For the text-containing cell, return its midpoint in [X, Y] coordinate format. 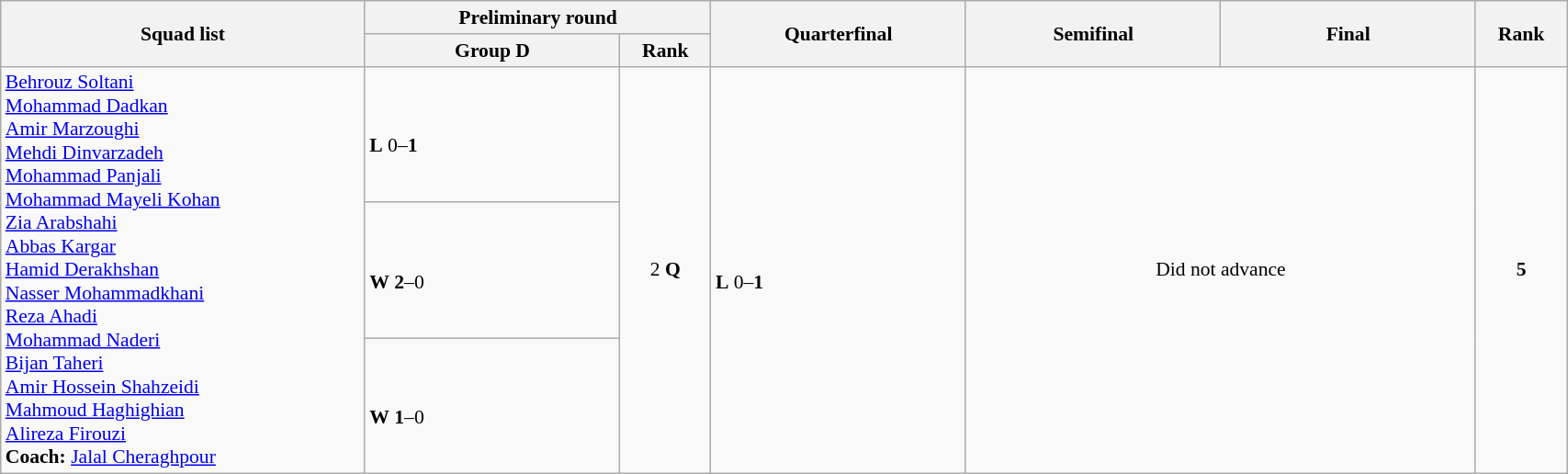
Semifinal [1093, 33]
W 2–0 [492, 270]
Group D [492, 51]
Preliminary round [538, 17]
Did not advance [1220, 270]
2 Q [665, 270]
Final [1348, 33]
Quarterfinal [839, 33]
W 1–0 [492, 406]
Squad list [183, 33]
5 [1521, 270]
